Capture the cell that displays the provided text and extract its (x, y) central coordinate. 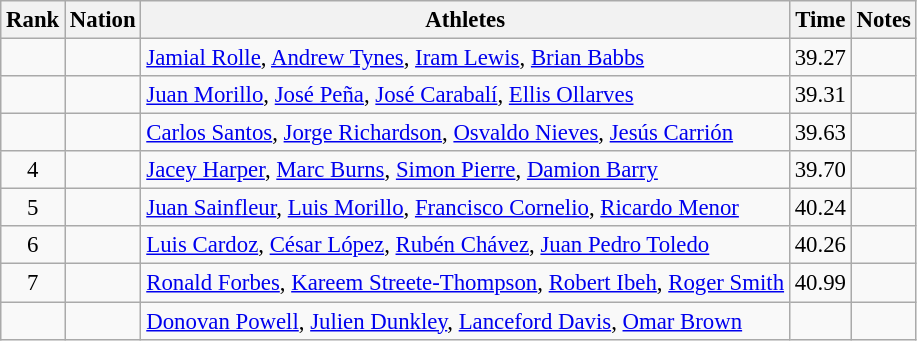
7 (33, 283)
39.27 (820, 58)
Time (820, 20)
39.63 (820, 133)
Athletes (465, 20)
6 (33, 245)
Carlos Santos, Jorge Richardson, Osvaldo Nieves, Jesús Carrión (465, 133)
40.24 (820, 208)
40.99 (820, 283)
Juan Sainfleur, Luis Morillo, Francisco Cornelio, Ricardo Menor (465, 208)
5 (33, 208)
Juan Morillo, José Peña, José Carabalí, Ellis Ollarves (465, 95)
4 (33, 170)
Rank (33, 20)
40.26 (820, 245)
Luis Cardoz, César López, Rubén Chávez, Juan Pedro Toledo (465, 245)
Jacey Harper, Marc Burns, Simon Pierre, Damion Barry (465, 170)
Jamial Rolle, Andrew Tynes, Iram Lewis, Brian Babbs (465, 58)
Notes (884, 20)
39.70 (820, 170)
Ronald Forbes, Kareem Streete-Thompson, Robert Ibeh, Roger Smith (465, 283)
Nation (103, 20)
Donovan Powell, Julien Dunkley, Lanceford Davis, Omar Brown (465, 321)
39.31 (820, 95)
